Pinpoint the cell where the given text exists, returning its (X, Y) midpoint coordinate. 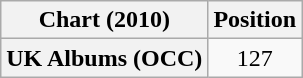
UK Albums (OCC) (104, 58)
127 (255, 58)
Chart (2010) (104, 20)
Position (255, 20)
